Find where the given text appears and provide that cell's center as [X, Y] coordinate. 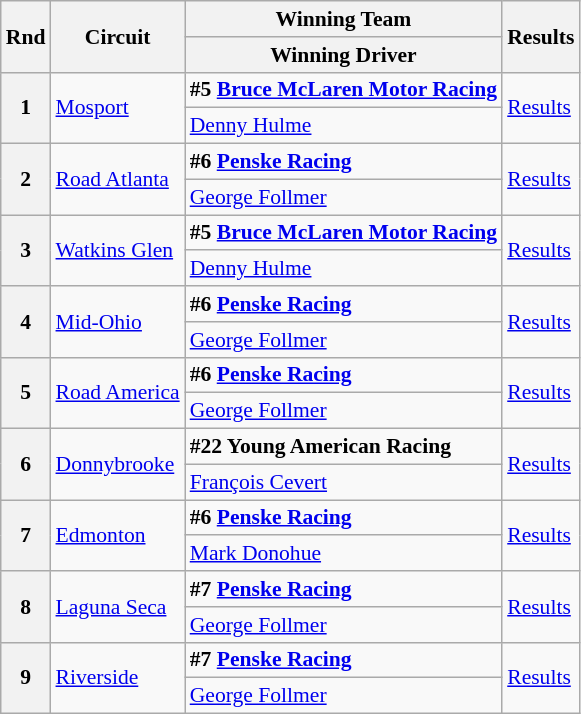
Circuit [117, 36]
Road America [117, 392]
Laguna Seca [117, 606]
3 [26, 250]
1 [26, 108]
Mark Donohue [344, 554]
Road Atlanta [117, 180]
2 [26, 180]
François Cevert [344, 482]
Edmonton [117, 536]
6 [26, 464]
Mid-Ohio [117, 322]
Watkins Glen [117, 250]
9 [26, 678]
Mosport [117, 108]
8 [26, 606]
Donnybrooke [117, 464]
Rnd [26, 36]
5 [26, 392]
Winning Team [344, 19]
7 [26, 536]
4 [26, 322]
Winning Driver [344, 55]
#22 Young American Racing [344, 447]
Riverside [117, 678]
